Determine the (X, Y) coordinate at the center of the cell enclosing the given text.  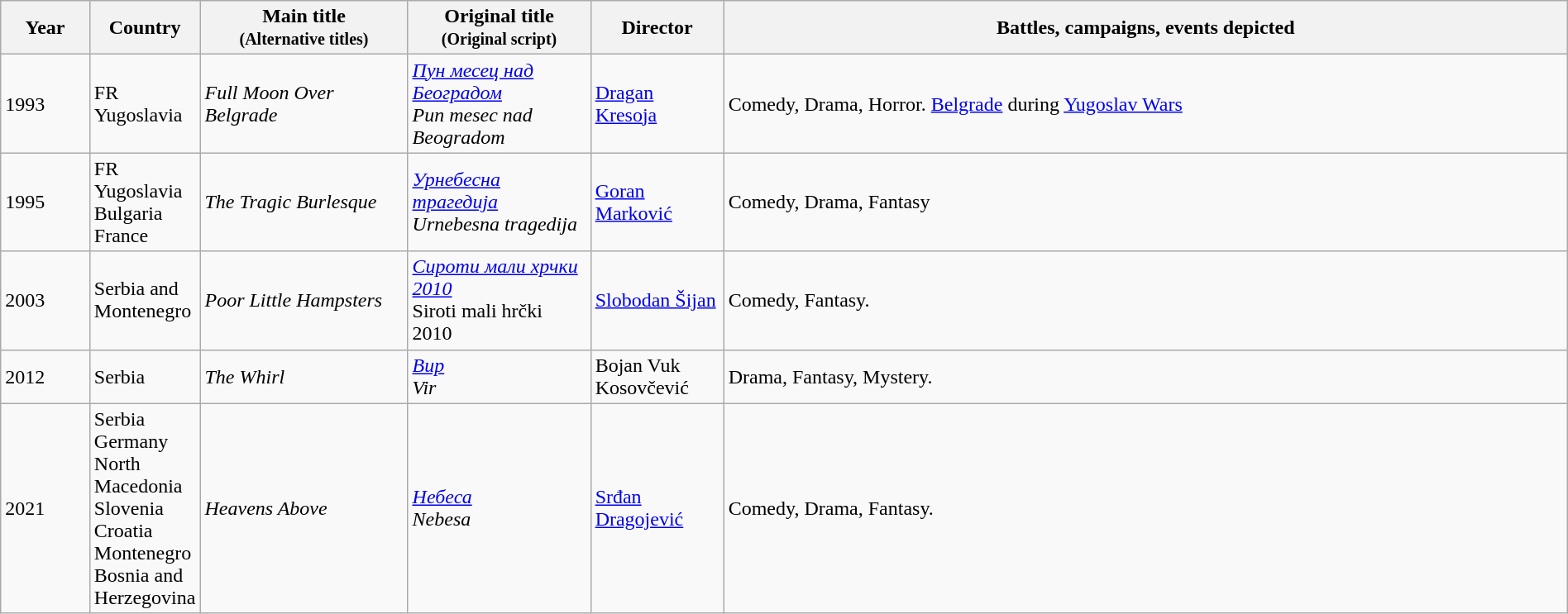
Full Moon Over Belgrade (304, 104)
Heavens Above (304, 508)
Slobodan Šijan (657, 301)
Poor Little Hampsters (304, 301)
2012 (45, 377)
Bojan Vuk Kosovčević (657, 377)
SerbiaGermanyNorth MacedoniaSloveniaCroatiaMontenegroBosnia and Herzegovina (145, 508)
Drama, Fantasy, Mystery. (1145, 377)
Serbia (145, 377)
Goran Marković (657, 202)
ВирVir (500, 377)
FR YugoslaviaBulgariaFrance (145, 202)
Original title(Original script) (500, 28)
2003 (45, 301)
Comedy, Fantasy. (1145, 301)
2021 (45, 508)
Comedy, Drama, Horror. Belgrade during Yugoslav Wars (1145, 104)
Serbia and Montenegro (145, 301)
Пун месец над БеоградомPun mesec nad Beogradom (500, 104)
The Tragic Burlesque (304, 202)
Country (145, 28)
Director (657, 28)
1993 (45, 104)
Comedy, Drama, Fantasy (1145, 202)
Battles, campaigns, events depicted (1145, 28)
Урнебесна трагедијаUrnebesna tragedija (500, 202)
1995 (45, 202)
FR Yugoslavia (145, 104)
Dragan Kresoja (657, 104)
Comedy, Drama, Fantasy. (1145, 508)
Year (45, 28)
Main title(Alternative titles) (304, 28)
НебесаNebesa (500, 508)
The Whirl (304, 377)
Srđan Dragojević (657, 508)
Сироти мали хрчки 2010Siroti mali hrčki 2010 (500, 301)
